Return the [x, y] coordinate for the center point of the cell that contains the specified text.  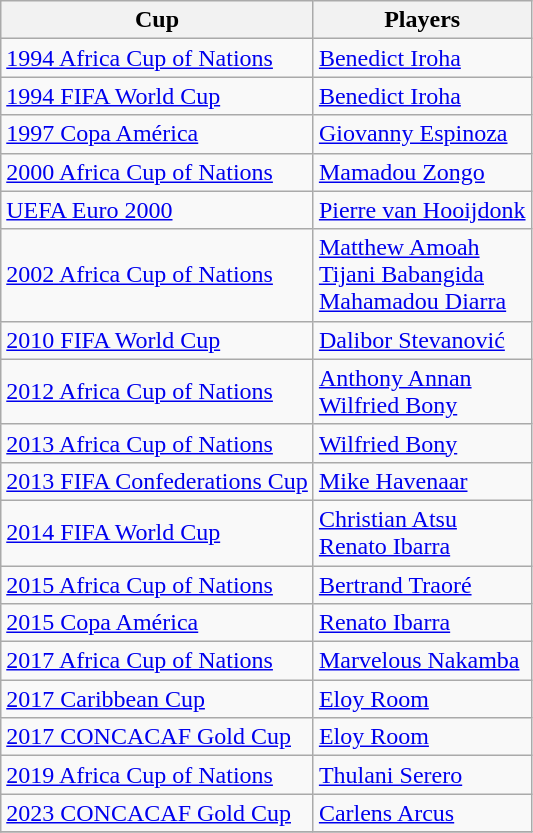
2017 Africa Cup of Nations [158, 661]
UEFA Euro 2000 [158, 210]
Cup [158, 20]
Christian Atsu Renato Ibarra [422, 532]
2002 Africa Cup of Nations [158, 275]
Mamadou Zongo [422, 172]
Players [422, 20]
2013 FIFA Confederations Cup [158, 481]
1997 Copa América [158, 134]
Matthew Amoah Tijani Babangida Mahamadou Diarra [422, 275]
Renato Ibarra [422, 623]
2010 FIFA World Cup [158, 340]
2012 Africa Cup of Nations [158, 392]
Wilfried Bony [422, 443]
1994 FIFA World Cup [158, 96]
2015 Africa Cup of Nations [158, 585]
Bertrand Traoré [422, 585]
1994 Africa Cup of Nations [158, 58]
Thulani Serero [422, 775]
Dalibor Stevanović [422, 340]
Mike Havenaar [422, 481]
2023 CONCACAF Gold Cup [158, 813]
Marvelous Nakamba [422, 661]
2017 CONCACAF Gold Cup [158, 737]
Carlens Arcus [422, 813]
Pierre van Hooijdonk [422, 210]
Giovanny Espinoza [422, 134]
2000 Africa Cup of Nations [158, 172]
2019 Africa Cup of Nations [158, 775]
2015 Copa América [158, 623]
2014 FIFA World Cup [158, 532]
2013 Africa Cup of Nations [158, 443]
Anthony Annan Wilfried Bony [422, 392]
2017 Caribbean Cup [158, 699]
